Extract the (X, Y) coordinate from the center of the cell holding the provided text.  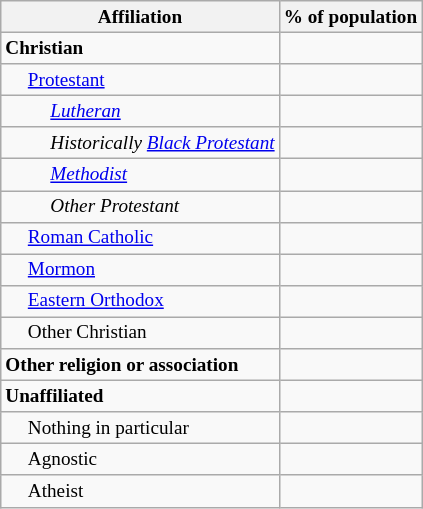
Eastern Orthodox (140, 301)
Agnostic (140, 460)
Unaffiliated (140, 396)
Protestant (140, 80)
Other Protestant (140, 206)
Nothing in particular (140, 428)
Methodist (140, 175)
Atheist (140, 491)
Christian (140, 48)
Other Christian (140, 333)
Lutheran (140, 111)
Historically Black Protestant (140, 143)
Affiliation (140, 17)
Other religion or association (140, 365)
Roman Catholic (140, 238)
Mormon (140, 270)
% of population (350, 17)
